From the cell containing the given text, extract its center point as (x, y) coordinate. 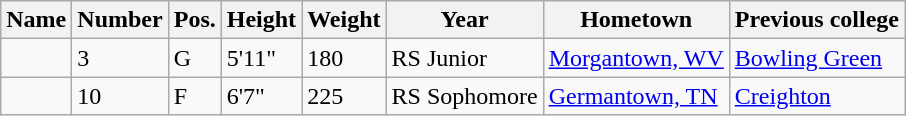
Germantown, TN (636, 96)
Morgantown, WV (636, 58)
Creighton (816, 96)
F (194, 96)
Weight (344, 20)
3 (120, 58)
5'11" (261, 58)
G (194, 58)
Pos. (194, 20)
10 (120, 96)
RS Sophomore (464, 96)
Name (36, 20)
225 (344, 96)
Year (464, 20)
Previous college (816, 20)
RS Junior (464, 58)
180 (344, 58)
Height (261, 20)
6'7" (261, 96)
Bowling Green (816, 58)
Number (120, 20)
Hometown (636, 20)
